Provide the (X, Y) coordinate of the cell's center where the given text is located.  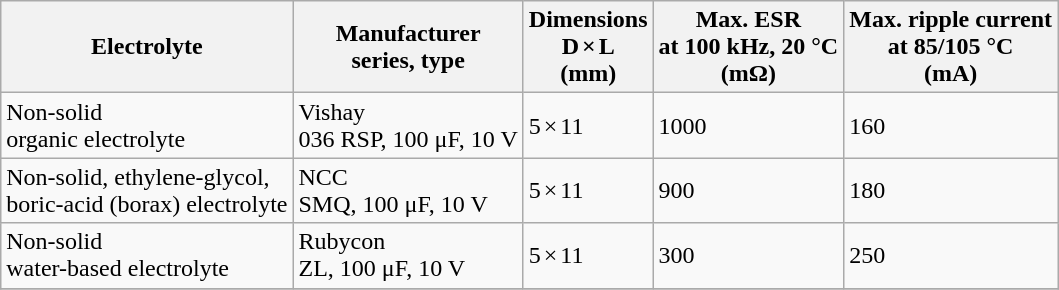
160 (951, 126)
RubyconZL, 100 μF, 10 V (408, 256)
Non-solidorganic electrolyte (147, 126)
900 (748, 190)
Electrolyte (147, 47)
DimensionsD × L(mm) (588, 47)
NCC SMQ, 100 μF, 10 V (408, 190)
Max. ripple currentat 85/105 °C(mA) (951, 47)
Max. ESRat 100 kHz, 20 °C(mΩ) (748, 47)
250 (951, 256)
Non-solid, ethylene-glycol,boric-acid (borax) electrolyte (147, 190)
180 (951, 190)
Manufacturerseries, type (408, 47)
1000 (748, 126)
300 (748, 256)
Vishay036 RSP, 100 μF, 10 V (408, 126)
Non-solidwater-based electrolyte (147, 256)
